Detect which cell encompasses the target text, then output its (x, y) center coordinate. 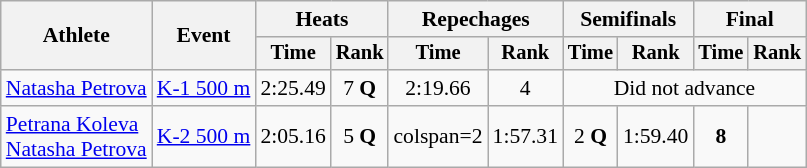
2:05.16 (292, 136)
2 Q (590, 136)
8 (720, 136)
K-1 500 m (204, 88)
Final (749, 19)
Semifinals (628, 19)
1:59.40 (656, 136)
2:25.49 (292, 88)
K-2 500 m (204, 136)
Repechages (476, 19)
Did not advance (684, 88)
Athlete (76, 36)
Event (204, 36)
Natasha Petrova (76, 88)
4 (526, 88)
5 Q (360, 136)
2:19.66 (438, 88)
Heats (322, 19)
1:57.31 (526, 136)
7 Q (360, 88)
Petrana KolevaNatasha Petrova (76, 136)
colspan=2 (438, 136)
